For the text-containing cell, return its midpoint in [X, Y] coordinate format. 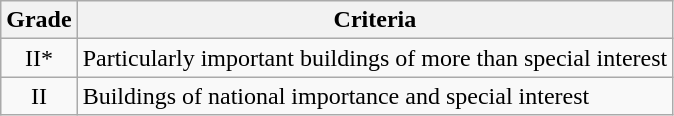
Buildings of national importance and special interest [375, 96]
Particularly important buildings of more than special interest [375, 58]
Grade [39, 20]
Criteria [375, 20]
II [39, 96]
II* [39, 58]
